From the cell containing the given text, extract its center point as (x, y) coordinate. 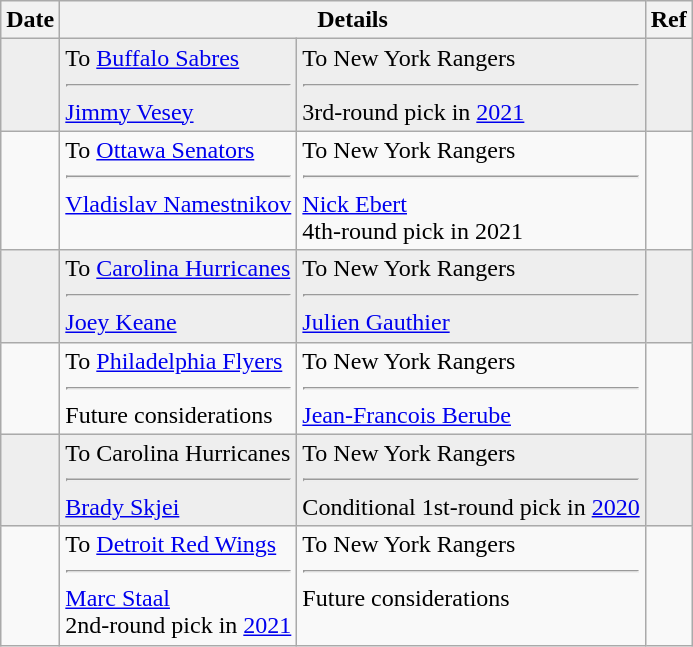
To New York RangersConditional 1st-round pick in 2020 (471, 480)
To New York RangersJulien Gauthier (471, 296)
To Ottawa SenatorsVladislav Namestnikov (178, 190)
To Buffalo SabresJimmy Vesey (178, 85)
Ref (668, 20)
To New York Rangers3rd-round pick in 2021 (471, 85)
To Carolina HurricanesBrady Skjei (178, 480)
To New York RangersJean-Francois Berube (471, 388)
To Carolina HurricanesJoey Keane (178, 296)
To Philadelphia FlyersFuture considerations (178, 388)
To Detroit Red WingsMarc Staal2nd-round pick in 2021 (178, 586)
Details (352, 20)
Date (30, 20)
To New York RangersNick Ebert4th-round pick in 2021 (471, 190)
To New York RangersFuture considerations (471, 586)
